Capture the cell that displays the provided text and extract its (x, y) central coordinate. 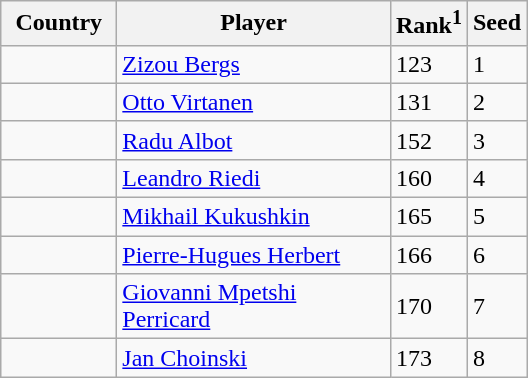
7 (496, 306)
Player (254, 24)
Zizou Bergs (254, 64)
2 (496, 102)
Rank1 (428, 24)
Mikhail Kukushkin (254, 217)
3 (496, 140)
4 (496, 178)
173 (428, 358)
8 (496, 358)
1 (496, 64)
Seed (496, 24)
166 (428, 255)
Jan Choinski (254, 358)
131 (428, 102)
152 (428, 140)
Giovanni Mpetshi Perricard (254, 306)
160 (428, 178)
6 (496, 255)
5 (496, 217)
170 (428, 306)
123 (428, 64)
165 (428, 217)
Radu Albot (254, 140)
Pierre-Hugues Herbert (254, 255)
Country (59, 24)
Leandro Riedi (254, 178)
Otto Virtanen (254, 102)
